Return [x, y] of the center of cell containing provided text 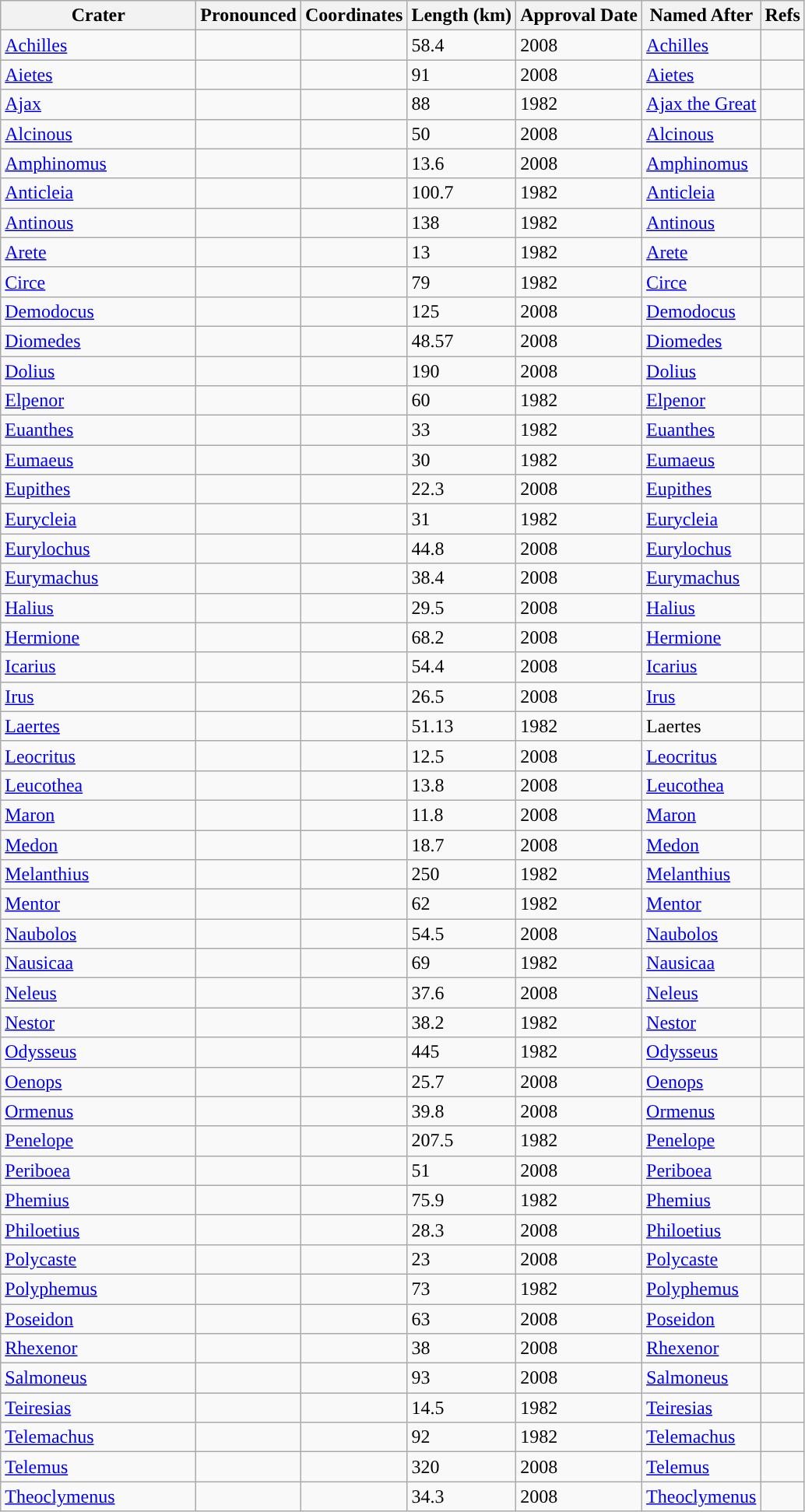
138 [462, 223]
29.5 [462, 608]
75.9 [462, 1200]
445 [462, 1052]
73 [462, 1289]
92 [462, 1437]
23 [462, 1259]
Named After [701, 16]
33 [462, 430]
22.3 [462, 489]
37.6 [462, 993]
69 [462, 963]
100.7 [462, 193]
34.3 [462, 1496]
26.5 [462, 696]
Ajax [98, 104]
39.8 [462, 1111]
63 [462, 1319]
14.5 [462, 1408]
Crater [98, 16]
93 [462, 1378]
320 [462, 1467]
79 [462, 282]
Ajax the Great [701, 104]
13 [462, 252]
50 [462, 134]
91 [462, 75]
28.3 [462, 1230]
11.8 [462, 815]
54.4 [462, 667]
Coordinates [353, 16]
68.2 [462, 637]
31 [462, 519]
60 [462, 401]
18.7 [462, 844]
62 [462, 904]
Pronounced [249, 16]
Length (km) [462, 16]
38.2 [462, 1023]
125 [462, 311]
250 [462, 875]
Approval Date [579, 16]
44.8 [462, 549]
38 [462, 1349]
13.6 [462, 163]
190 [462, 371]
48.57 [462, 341]
51 [462, 1170]
58.4 [462, 45]
13.8 [462, 785]
30 [462, 460]
38.4 [462, 578]
12.5 [462, 756]
54.5 [462, 934]
Refs [782, 16]
51.13 [462, 726]
88 [462, 104]
25.7 [462, 1082]
207.5 [462, 1141]
